Return the (X, Y) coordinate for the center point of the cell that contains the specified text.  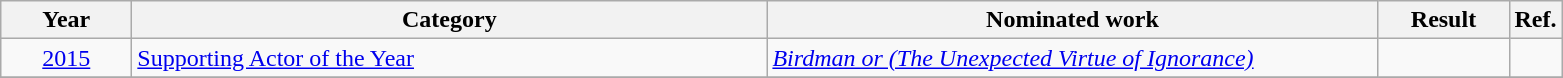
Year (66, 20)
Category (450, 20)
Ref. (1536, 20)
2015 (66, 58)
Birdman or (The Unexpected Virtue of Ignorance) (1072, 58)
Supporting Actor of the Year (450, 58)
Nominated work (1072, 20)
Result (1444, 20)
